Output the (x, y) coordinate of the center of the cell containing the given text.  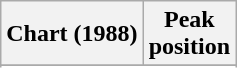
Chart (1988) (72, 34)
Peakposition (189, 34)
